Identify which cell holds the provided text, then report its [x, y] central coordinate. 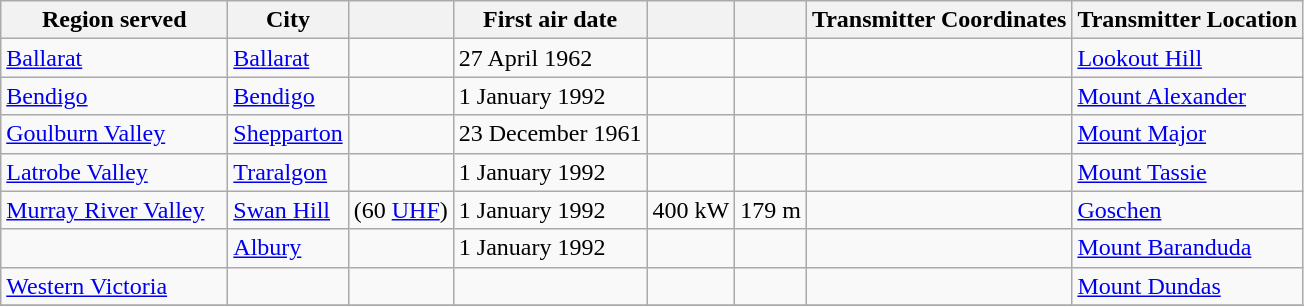
23 December 1961 [550, 134]
27 April 1962 [550, 58]
Traralgon [288, 172]
Transmitter Location [1188, 20]
Mount Tassie [1188, 172]
400 kW [691, 210]
Albury [288, 248]
Goschen [1188, 210]
Mount Major [1188, 134]
Mount Dundas [1188, 286]
Swan Hill [288, 210]
Region served [114, 20]
Murray River Valley [114, 210]
Mount Alexander [1188, 96]
Lookout Hill [1188, 58]
Latrobe Valley [114, 172]
(60 UHF) [400, 210]
City [288, 20]
Transmitter Coordinates [938, 20]
Western Victoria [114, 286]
Mount Baranduda [1188, 248]
Goulburn Valley [114, 134]
First air date [550, 20]
Shepparton [288, 134]
179 m [771, 210]
